Search for the cell housing the specified text and yield its [X, Y] center coordinate. 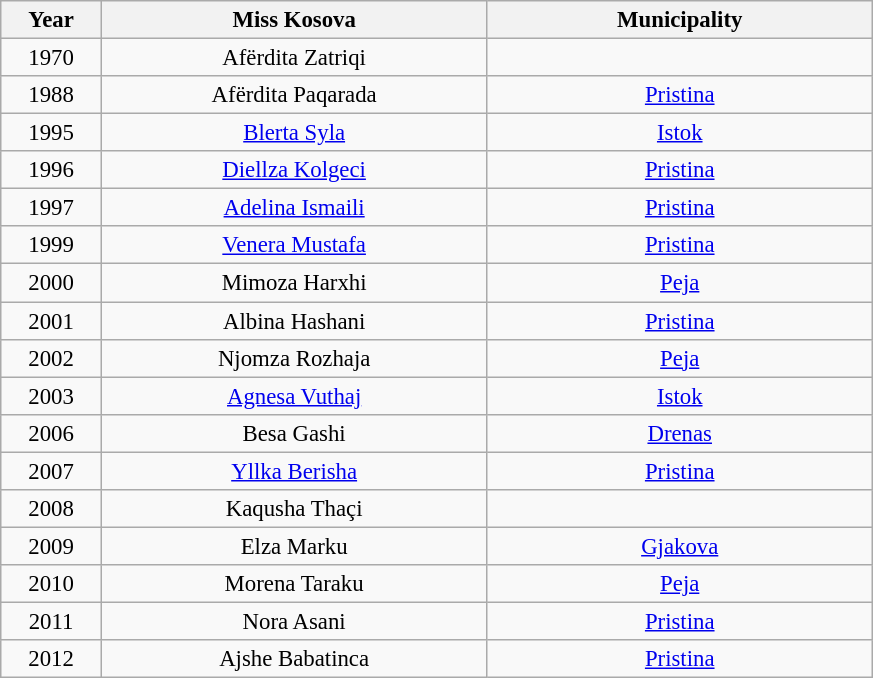
Mimoza Harxhi [294, 283]
1999 [52, 245]
2001 [52, 321]
1988 [52, 95]
Elza Marku [294, 546]
1970 [52, 58]
Yllka Berisha [294, 471]
Municipality [680, 20]
2000 [52, 283]
Diellza Kolgeci [294, 170]
Albina Hashani [294, 321]
Ajshe Babatinca [294, 659]
1997 [52, 208]
Afërdita Zatriqi [294, 58]
Venera Mustafa [294, 245]
Miss Kosova [294, 20]
1995 [52, 133]
Morena Taraku [294, 584]
2009 [52, 546]
Adelina Ismaili [294, 208]
2012 [52, 659]
2006 [52, 433]
Year [52, 20]
2003 [52, 396]
2007 [52, 471]
Njomza Rozhaja [294, 358]
Agnesa Vuthaj [294, 396]
2002 [52, 358]
1996 [52, 170]
Gjakova [680, 546]
Afërdita Paqarada [294, 95]
2008 [52, 509]
2010 [52, 584]
Besa Gashi [294, 433]
Drenas [680, 433]
Blerta Syla [294, 133]
Kaqusha Thaçi [294, 509]
Nora Asani [294, 621]
2011 [52, 621]
